Search for the cell housing the specified text and yield its [X, Y] center coordinate. 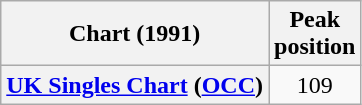
Peakposition [314, 34]
Chart (1991) [135, 34]
UK Singles Chart (OCC) [135, 85]
109 [314, 85]
